Scan for the cell matching the given text and deliver its (x, y) coordinate at center. 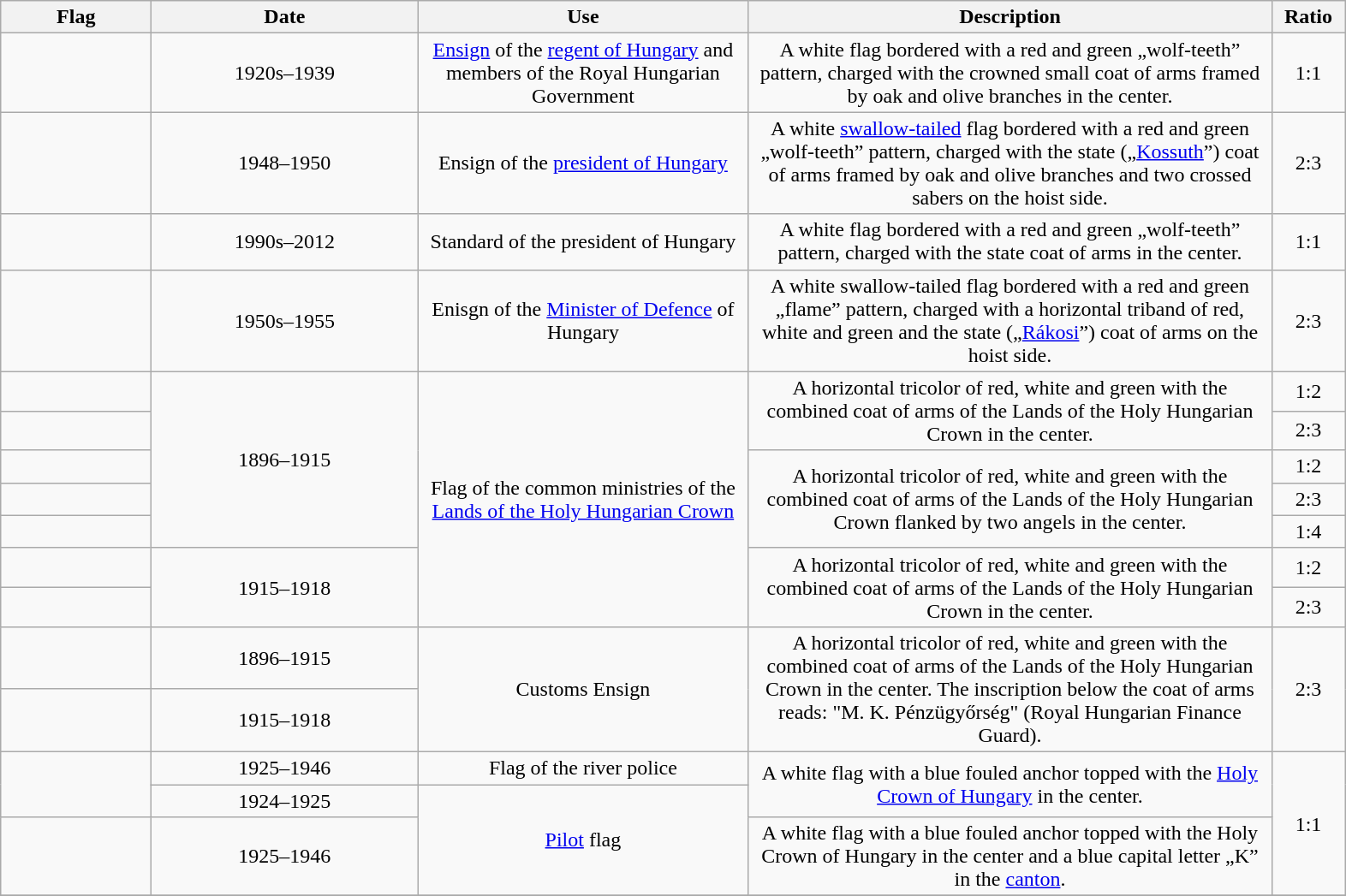
Standard of the president of Hungary (583, 241)
Flag of the river police (583, 768)
Date (284, 17)
1924–1925 (284, 800)
1990s–2012 (284, 241)
1948–1950 (284, 163)
Customs Ensign (583, 689)
A white flag with a blue fouled anchor topped with the Holy Crown of Hungary in the center. (1010, 784)
A white flag bordered with a red and green „wolf-teeth” pattern, charged with the state coat of arms in the center. (1010, 241)
1950s–1955 (284, 320)
1920s–1939 (284, 73)
Ratio (1308, 17)
Pilot flag (583, 840)
Enisgn of the Minister of Defence of Hungary (583, 320)
1:4 (1308, 531)
A white flag with a blue fouled anchor topped with the Holy Crown of Hungary in the center and a blue capital letter „K” in the canton. (1010, 857)
Description (1010, 17)
Flag of the common ministries of the Lands of the Holy Hungarian Crown (583, 499)
Ensign of the regent of Hungary and members of the Royal Hungarian Government (583, 73)
Flag (76, 17)
Use (583, 17)
Ensign of the president of Hungary (583, 163)
